Provide the (X, Y) coordinate of the cell's center where the given text is located.  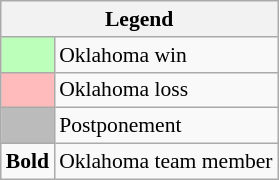
Oklahoma win (166, 55)
Oklahoma loss (166, 90)
Oklahoma team member (166, 162)
Legend (140, 19)
Postponement (166, 126)
Bold (28, 162)
